From the cell containing the given text, extract its center point as [x, y] coordinate. 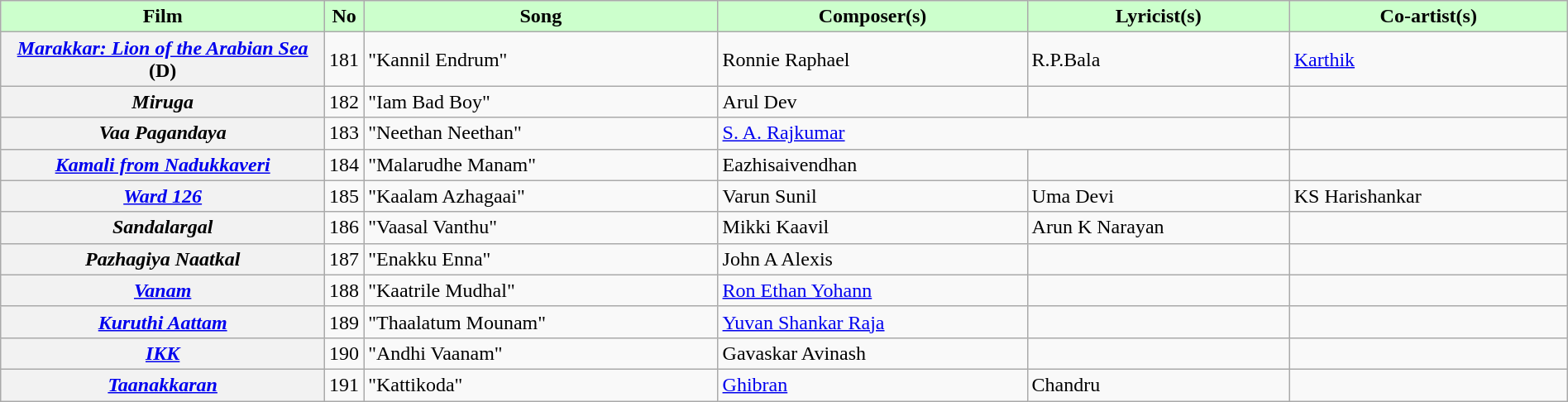
190 [344, 353]
Co-artist(s) [1428, 17]
Arul Dev [872, 102]
185 [344, 196]
Mikki Kaavil [872, 227]
Kuruthi Aattam [163, 322]
181 [344, 60]
R.P.Bala [1158, 60]
Varun Sunil [872, 196]
S. A. Rajkumar [1004, 133]
IKK [163, 353]
Kamali from Nadukkaveri [163, 165]
Lyricist(s) [1158, 17]
186 [344, 227]
"Kaalam Azhagaai" [541, 196]
"Kattikoda" [541, 385]
Vaa Pagandaya [163, 133]
Gavaskar Avinash [872, 353]
Eazhisaivendhan [872, 165]
Ghibran [872, 385]
"Kannil Endrum" [541, 60]
Uma Devi [1158, 196]
Taanakkaran [163, 385]
"Malarudhe Manam" [541, 165]
Miruga [163, 102]
Ward 126 [163, 196]
"Iam Bad Boy" [541, 102]
187 [344, 259]
191 [344, 385]
"Neethan Neethan" [541, 133]
Sandalargal [163, 227]
KS Harishankar [1428, 196]
Chandru [1158, 385]
"Thaalatum Mounam" [541, 322]
Vanam [163, 290]
"Andhi Vaanam" [541, 353]
Song [541, 17]
Film [163, 17]
John A Alexis [872, 259]
Ron Ethan Yohann [872, 290]
Karthik [1428, 60]
184 [344, 165]
Ronnie Raphael [872, 60]
"Enakku Enna" [541, 259]
183 [344, 133]
188 [344, 290]
Composer(s) [872, 17]
189 [344, 322]
Yuvan Shankar Raja [872, 322]
"Vaasal Vanthu" [541, 227]
Marakkar: Lion of the Arabian Sea (D) [163, 60]
"Kaatrile Mudhal" [541, 290]
No [344, 17]
182 [344, 102]
Pazhagiya Naatkal [163, 259]
Arun K Narayan [1158, 227]
